Return (X, Y) of the center of cell containing provided text 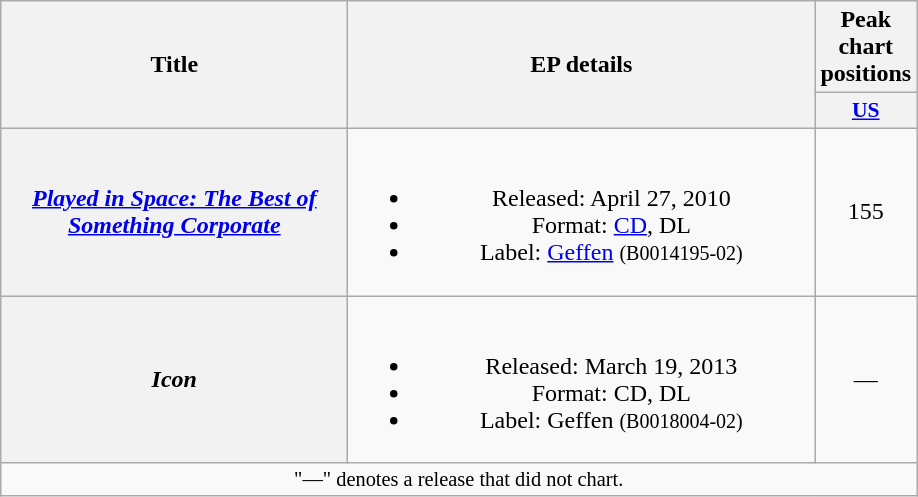
US (866, 111)
— (866, 380)
Played in Space: The Best of Something Corporate (174, 212)
Released: March 19, 2013Format: CD, DLLabel: Geffen (B0018004-02) (582, 380)
Title (174, 65)
Icon (174, 380)
155 (866, 212)
EP details (582, 65)
Released: April 27, 2010Format: CD, DLLabel: Geffen (B0014195-02) (582, 212)
Peak chart positions (866, 47)
"—" denotes a release that did not chart. (459, 480)
